Output the [x, y] coordinate of the center of the cell containing the given text.  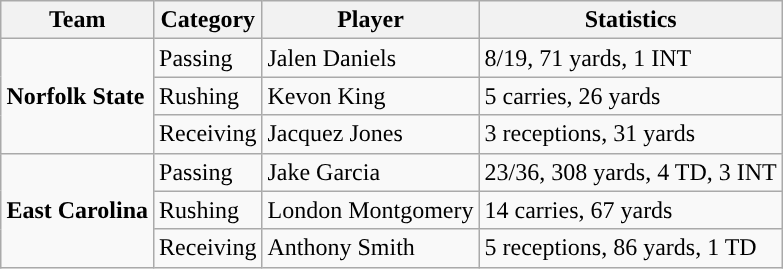
Category [208, 20]
Statistics [630, 20]
Jalen Daniels [370, 58]
3 receptions, 31 yards [630, 134]
5 carries, 26 yards [630, 96]
Player [370, 20]
London Montgomery [370, 210]
Jake Garcia [370, 172]
Norfolk State [78, 96]
Anthony Smith [370, 248]
5 receptions, 86 yards, 1 TD [630, 248]
East Carolina [78, 210]
23/36, 308 yards, 4 TD, 3 INT [630, 172]
Kevon King [370, 96]
8/19, 71 yards, 1 INT [630, 58]
14 carries, 67 yards [630, 210]
Team [78, 20]
Jacquez Jones [370, 134]
